Detect which cell encompasses the target text, then output its [x, y] center coordinate. 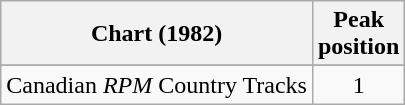
Peakposition [358, 34]
1 [358, 85]
Chart (1982) [157, 34]
Canadian RPM Country Tracks [157, 85]
